Locate the cell with the specified text and output its (X, Y) center coordinate. 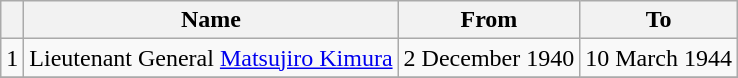
From (489, 20)
To (659, 20)
Lieutenant General Matsujiro Kimura (211, 58)
1 (12, 58)
Name (211, 20)
2 December 1940 (489, 58)
10 March 1944 (659, 58)
